Determine the [x, y] coordinate at the center of the cell enclosing the given text.  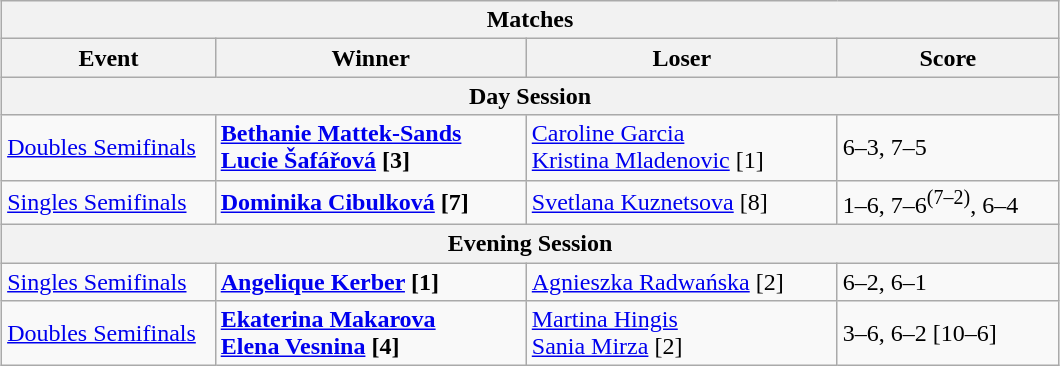
Angelique Kerber [1] [370, 282]
6–3, 7–5 [948, 148]
Day Session [530, 96]
Ekaterina Makarova Elena Vesnina [4] [370, 334]
Agnieszka Radwańska [2] [682, 282]
Evening Session [530, 244]
Matches [530, 20]
3–6, 6–2 [10–6] [948, 334]
Bethanie Mattek-Sands Lucie Šafářová [3] [370, 148]
Score [948, 58]
Martina Hingis Sania Mirza [2] [682, 334]
Winner [370, 58]
Event [109, 58]
Svetlana Kuznetsova [8] [682, 202]
Dominika Cibulková [7] [370, 202]
Caroline Garcia Kristina Mladenovic [1] [682, 148]
Loser [682, 58]
1–6, 7–6(7–2), 6–4 [948, 202]
6–2, 6–1 [948, 282]
